Extract the (X, Y) coordinate from the center of the cell holding the provided text.  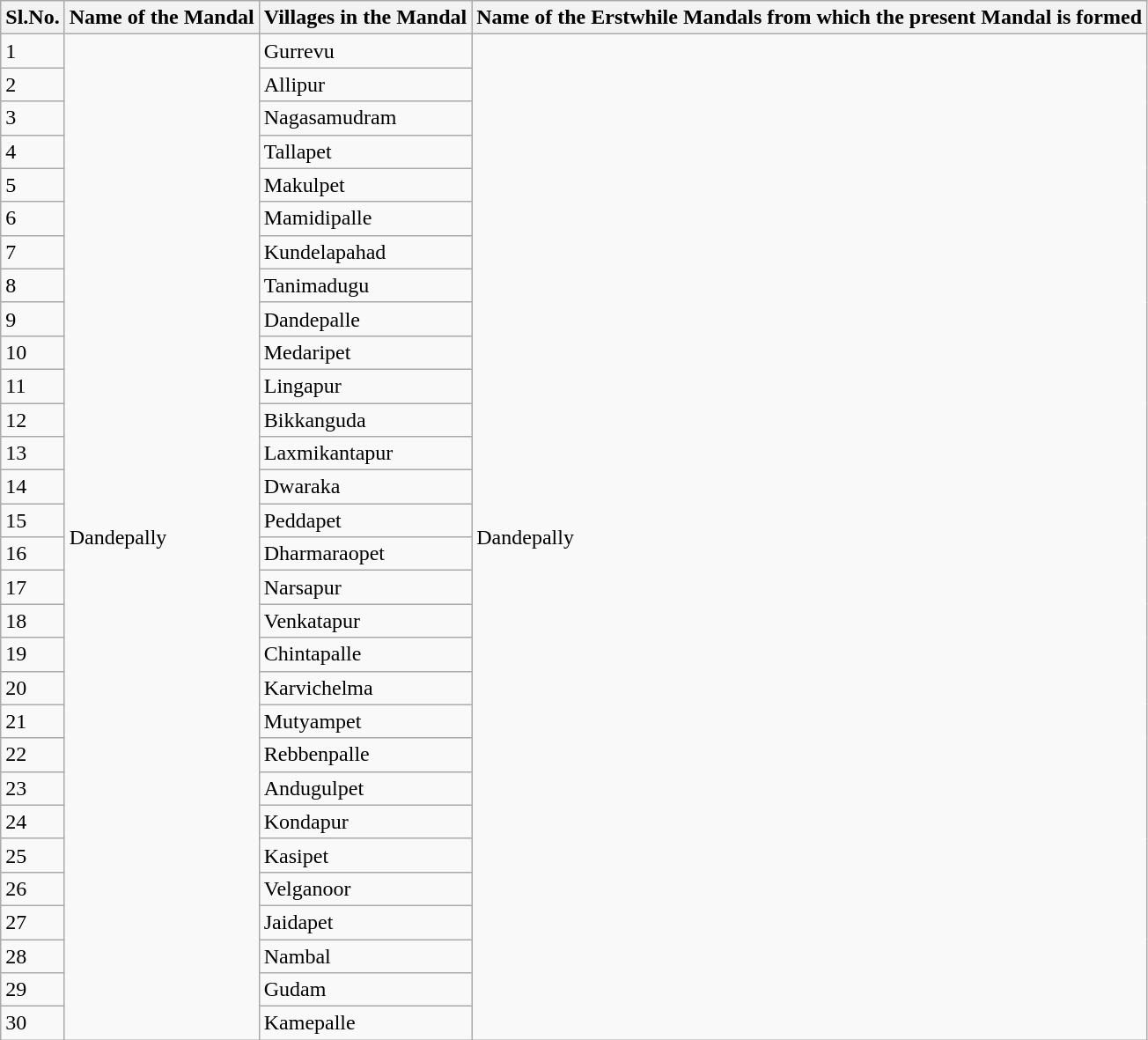
16 (33, 554)
15 (33, 520)
3 (33, 118)
10 (33, 352)
Kasipet (365, 855)
Laxmikantapur (365, 454)
14 (33, 487)
Name of the Mandal (162, 18)
27 (33, 922)
Nambal (365, 955)
Mutyampet (365, 721)
20 (33, 688)
26 (33, 889)
21 (33, 721)
Allipur (365, 85)
25 (33, 855)
18 (33, 621)
Medaripet (365, 352)
Kundelapahad (365, 252)
Dharmaraopet (365, 554)
13 (33, 454)
5 (33, 185)
2 (33, 85)
30 (33, 1023)
Bikkanguda (365, 420)
Andugulpet (365, 788)
12 (33, 420)
29 (33, 990)
Nagasamudram (365, 118)
9 (33, 319)
Mamidipalle (365, 218)
Peddapet (365, 520)
Karvichelma (365, 688)
Chintapalle (365, 654)
1 (33, 51)
Kamepalle (365, 1023)
Makulpet (365, 185)
7 (33, 252)
8 (33, 285)
Name of the Erstwhile Mandals from which the present Mandal is formed (810, 18)
6 (33, 218)
Kondapur (365, 822)
17 (33, 587)
Dwaraka (365, 487)
Villages in the Mandal (365, 18)
Tallapet (365, 151)
Rebbenpalle (365, 755)
22 (33, 755)
Gudam (365, 990)
19 (33, 654)
23 (33, 788)
11 (33, 386)
Jaidapet (365, 922)
Gurrevu (365, 51)
Velganoor (365, 889)
24 (33, 822)
Lingapur (365, 386)
Sl.No. (33, 18)
4 (33, 151)
Dandepalle (365, 319)
28 (33, 955)
Venkatapur (365, 621)
Tanimadugu (365, 285)
Narsapur (365, 587)
